Identify which cell holds the provided text, then report its [X, Y] central coordinate. 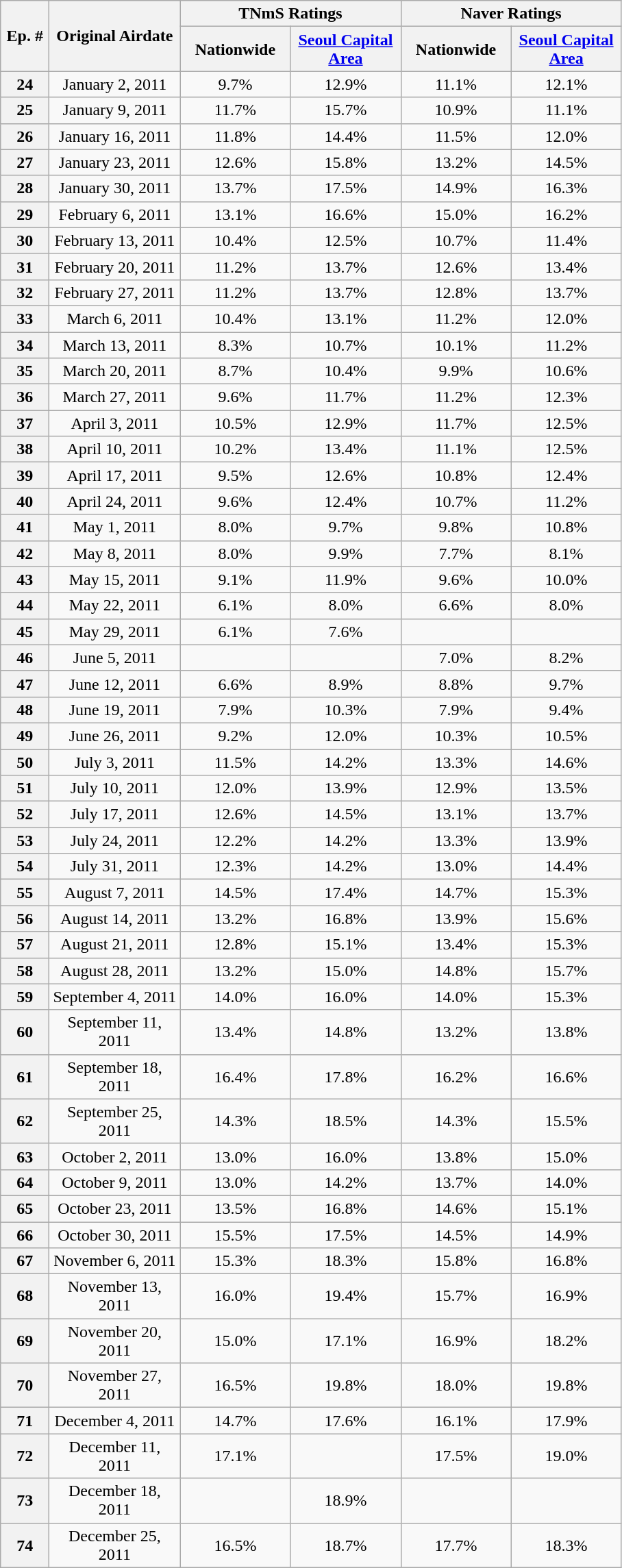
17.9% [566, 1421]
12.1% [566, 84]
December 4, 2011 [115, 1421]
24 [25, 84]
May 22, 2011 [115, 606]
November 20, 2011 [115, 1341]
August 7, 2011 [115, 893]
34 [25, 345]
March 27, 2011 [115, 397]
17.7% [456, 1545]
April 17, 2011 [115, 475]
October 2, 2011 [115, 1156]
17.4% [345, 893]
9.4% [566, 710]
9.5% [236, 475]
56 [25, 919]
June 19, 2011 [115, 710]
10.2% [236, 449]
March 6, 2011 [115, 319]
May 29, 2011 [115, 632]
27 [25, 162]
66 [25, 1235]
9.2% [236, 736]
8.9% [345, 684]
16.3% [566, 188]
September 18, 2011 [115, 1077]
October 9, 2011 [115, 1182]
18.9% [345, 1500]
TNmS Ratings [290, 14]
19.4% [345, 1296]
41 [25, 527]
15.6% [566, 919]
July 10, 2011 [115, 788]
37 [25, 423]
40 [25, 501]
44 [25, 606]
January 23, 2011 [115, 162]
11.9% [345, 580]
48 [25, 710]
58 [25, 971]
May 8, 2011 [115, 553]
8.7% [236, 371]
10.0% [566, 580]
January 2, 2011 [115, 84]
June 5, 2011 [115, 658]
October 30, 2011 [115, 1235]
March 20, 2011 [115, 371]
11.4% [566, 240]
36 [25, 397]
73 [25, 1500]
February 13, 2011 [115, 240]
February 20, 2011 [115, 266]
52 [25, 814]
10.9% [456, 110]
18.7% [345, 1545]
49 [25, 736]
September 11, 2011 [115, 1032]
74 [25, 1545]
January 9, 2011 [115, 110]
59 [25, 997]
7.0% [456, 658]
50 [25, 762]
December 18, 2011 [115, 1500]
17.6% [345, 1421]
60 [25, 1032]
June 26, 2011 [115, 736]
11.8% [236, 136]
8.2% [566, 658]
August 28, 2011 [115, 971]
7.6% [345, 632]
August 21, 2011 [115, 945]
28 [25, 188]
June 12, 2011 [115, 684]
67 [25, 1261]
February 6, 2011 [115, 214]
30 [25, 240]
May 1, 2011 [115, 527]
November 27, 2011 [115, 1385]
January 16, 2011 [115, 136]
53 [25, 841]
7.7% [456, 553]
9.1% [236, 580]
Ep. # [25, 36]
Naver Ratings [511, 14]
65 [25, 1208]
16.1% [456, 1421]
July 17, 2011 [115, 814]
Original Airdate [115, 36]
February 27, 2011 [115, 293]
September 25, 2011 [115, 1121]
35 [25, 371]
61 [25, 1077]
43 [25, 580]
32 [25, 293]
42 [25, 553]
10.6% [566, 371]
9.8% [456, 527]
57 [25, 945]
25 [25, 110]
71 [25, 1421]
45 [25, 632]
18.2% [566, 1341]
8.8% [456, 684]
55 [25, 893]
12.2% [236, 841]
72 [25, 1456]
19.0% [566, 1456]
17.8% [345, 1077]
70 [25, 1385]
63 [25, 1156]
46 [25, 658]
December 25, 2011 [115, 1545]
18.0% [456, 1385]
62 [25, 1121]
September 4, 2011 [115, 997]
March 13, 2011 [115, 345]
July 3, 2011 [115, 762]
April 10, 2011 [115, 449]
8.1% [566, 553]
July 24, 2011 [115, 841]
68 [25, 1296]
33 [25, 319]
October 23, 2011 [115, 1208]
August 14, 2011 [115, 919]
47 [25, 684]
July 31, 2011 [115, 867]
November 13, 2011 [115, 1296]
64 [25, 1182]
38 [25, 449]
51 [25, 788]
54 [25, 867]
April 3, 2011 [115, 423]
31 [25, 266]
8.3% [236, 345]
November 6, 2011 [115, 1261]
April 24, 2011 [115, 501]
39 [25, 475]
16.4% [236, 1077]
May 15, 2011 [115, 580]
December 11, 2011 [115, 1456]
10.1% [456, 345]
26 [25, 136]
29 [25, 214]
69 [25, 1341]
January 30, 2011 [115, 188]
18.5% [345, 1121]
